Output the (X, Y) coordinate of the center of the cell containing the given text.  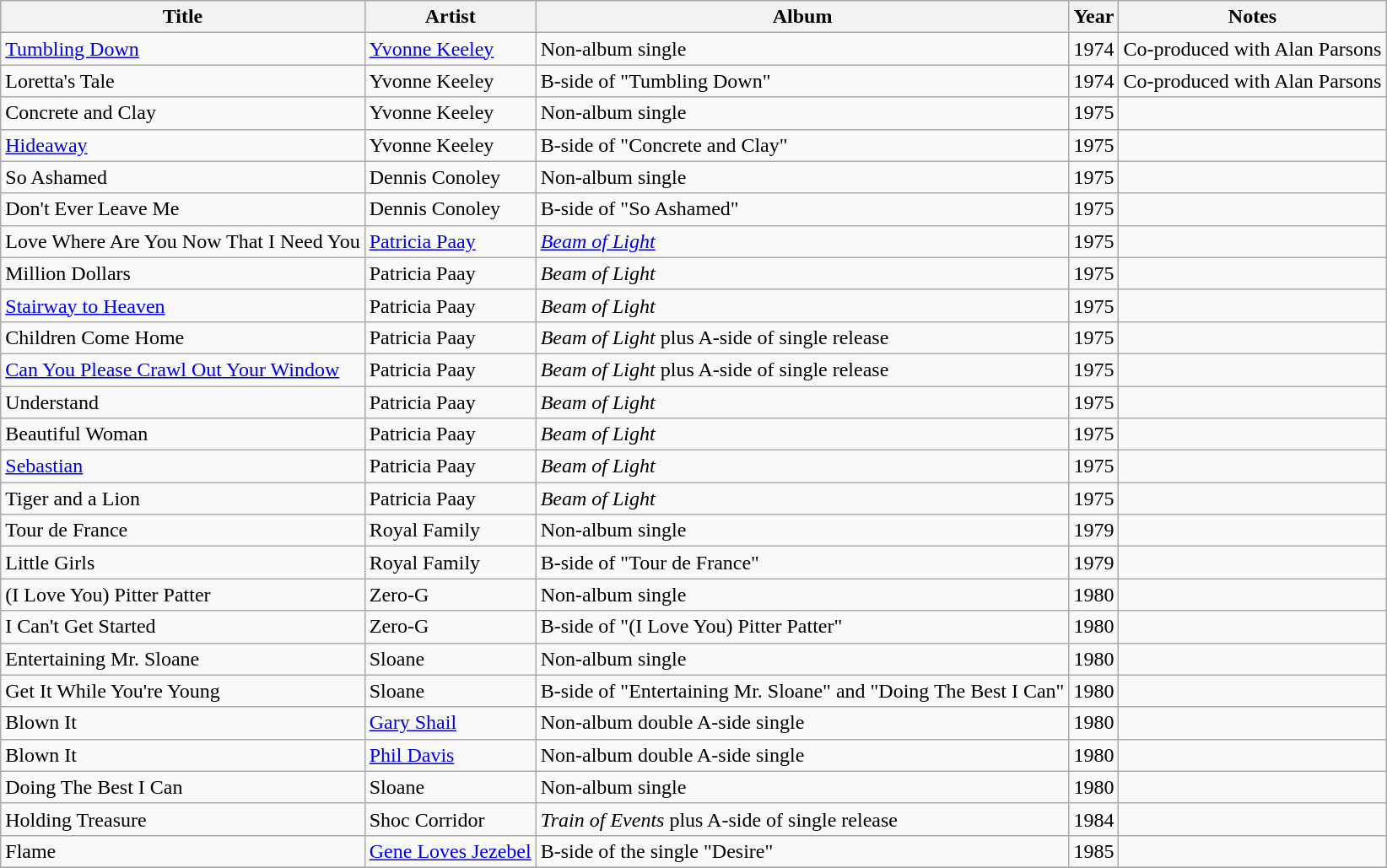
Don't Ever Leave Me (182, 209)
Get It While You're Young (182, 691)
Gene Loves Jezebel (451, 851)
Tiger and a Lion (182, 499)
Beautiful Woman (182, 434)
Little Girls (182, 563)
Title (182, 17)
1985 (1093, 851)
B-side of "Tumbling Down" (802, 81)
Loretta's Tale (182, 81)
B-side of "Entertaining Mr. Sloane" and "Doing The Best I Can" (802, 691)
Tumbling Down (182, 49)
B-side of the single "Desire" (802, 851)
(I Love You) Pitter Patter (182, 595)
Million Dollars (182, 273)
Tour de France (182, 531)
1984 (1093, 819)
Stairway to Heaven (182, 305)
B-side of "Concrete and Clay" (802, 145)
Entertaining Mr. Sloane (182, 659)
Concrete and Clay (182, 113)
Holding Treasure (182, 819)
Love Where Are You Now That I Need You (182, 241)
So Ashamed (182, 177)
B-side of "So Ashamed" (802, 209)
Shoc Corridor (451, 819)
Album (802, 17)
B-side of "Tour de France" (802, 563)
Can You Please Crawl Out Your Window (182, 369)
B-side of "(I Love You) Pitter Patter" (802, 627)
Flame (182, 851)
Understand (182, 402)
I Can't Get Started (182, 627)
Doing The Best I Can (182, 787)
Train of Events plus A-side of single release (802, 819)
Sebastian (182, 466)
Phil Davis (451, 755)
Gary Shail (451, 723)
Children Come Home (182, 337)
Artist (451, 17)
Hideaway (182, 145)
Notes (1252, 17)
Year (1093, 17)
